For the text-containing cell, return its midpoint in (x, y) coordinate format. 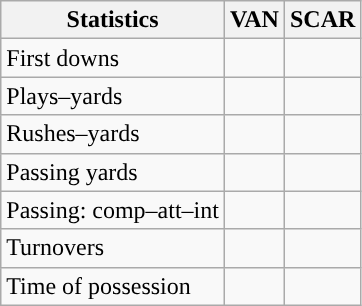
Time of possession (113, 286)
Rushes–yards (113, 134)
Plays–yards (113, 96)
First downs (113, 58)
Passing yards (113, 172)
Passing: comp–att–int (113, 210)
SCAR (322, 20)
VAN (254, 20)
Turnovers (113, 248)
Statistics (113, 20)
